Identify which cell holds the provided text, then report its [x, y] central coordinate. 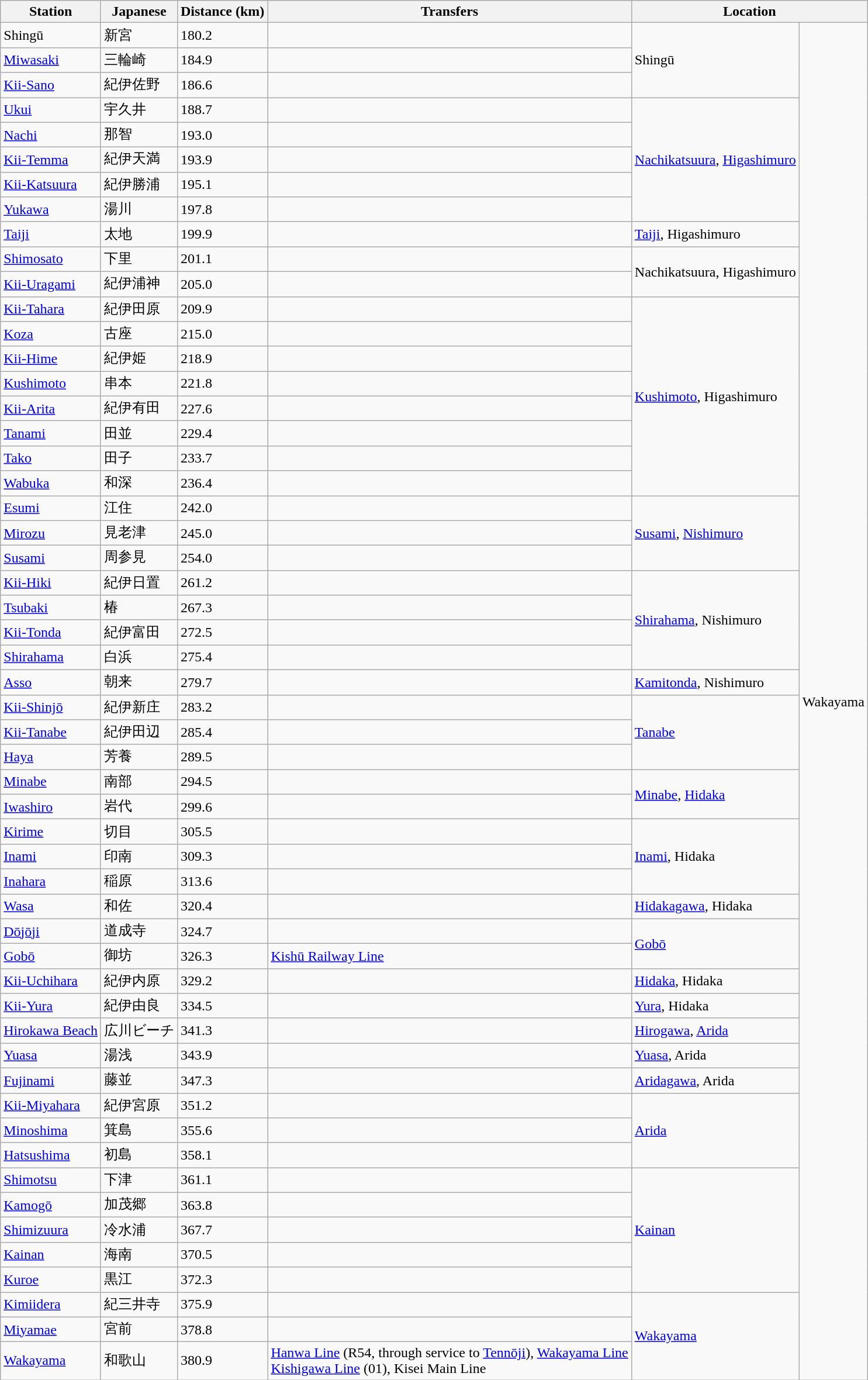
299.6 [222, 807]
Shimizuura [51, 1230]
326.3 [222, 957]
Kuroe [51, 1279]
372.3 [222, 1279]
Minoshima [51, 1131]
海南 [139, 1255]
Kii-Yura [51, 1006]
Tanabe [715, 732]
印南 [139, 856]
那智 [139, 134]
279.7 [222, 682]
Yura, Hidaka [715, 1006]
221.8 [222, 384]
363.8 [222, 1205]
355.6 [222, 1131]
紀伊天満 [139, 160]
Kii-Tahara [51, 309]
Hanwa Line (R54, through service to Tennōji), Wakayama LineKishigawa Line (01), Kisei Main Line [449, 1361]
Kii-Shinjō [51, 708]
加茂郷 [139, 1205]
Location [749, 12]
Yuasa [51, 1056]
紀伊浦神 [139, 284]
椿 [139, 608]
湯浅 [139, 1056]
245.0 [222, 533]
周参見 [139, 558]
見老津 [139, 533]
新宮 [139, 35]
道成寺 [139, 931]
195.1 [222, 185]
347.3 [222, 1081]
370.5 [222, 1255]
358.1 [222, 1155]
御坊 [139, 957]
Transfers [449, 12]
Miwasaki [51, 60]
紀伊姫 [139, 359]
Shirahama, Nishimuro [715, 620]
Hidakagawa, Hidaka [715, 906]
Tanami [51, 434]
Mirozu [51, 533]
Iwashiro [51, 807]
309.3 [222, 856]
田並 [139, 434]
180.2 [222, 35]
Yukawa [51, 209]
和深 [139, 483]
375.9 [222, 1305]
313.6 [222, 882]
Kii-Arita [51, 408]
箕島 [139, 1131]
Tsubaki [51, 608]
261.2 [222, 582]
紀三井寺 [139, 1305]
Wabuka [51, 483]
188.7 [222, 110]
Taiji [51, 234]
芳養 [139, 757]
Inami, Hidaka [715, 857]
Dōjōji [51, 931]
朝来 [139, 682]
初島 [139, 1155]
和歌山 [139, 1361]
藤並 [139, 1081]
Kii-Miyahara [51, 1105]
Hatsushima [51, 1155]
378.8 [222, 1330]
Taiji, Higashimuro [715, 234]
Arida [715, 1130]
329.2 [222, 981]
紀伊日置 [139, 582]
Miyamae [51, 1330]
紀伊由良 [139, 1006]
254.0 [222, 558]
Kii-Hime [51, 359]
下里 [139, 260]
Aridagawa, Arida [715, 1081]
Shimotsu [51, 1180]
Kii-Katsuura [51, 185]
紀伊田辺 [139, 732]
Kii-Temma [51, 160]
Shimosato [51, 260]
紀伊内原 [139, 981]
串本 [139, 384]
Kii-Uchihara [51, 981]
南部 [139, 782]
242.0 [222, 509]
Hirokawa Beach [51, 1030]
Minabe, Hidaka [715, 794]
367.7 [222, 1230]
Susami, Nishimuro [715, 533]
Minabe [51, 782]
Kii-Hiki [51, 582]
Kimiidera [51, 1305]
283.2 [222, 708]
199.9 [222, 234]
Yuasa, Arida [715, 1056]
267.3 [222, 608]
紀伊新庄 [139, 708]
351.2 [222, 1105]
Inahara [51, 882]
218.9 [222, 359]
江住 [139, 509]
Japanese [139, 12]
193.9 [222, 160]
Tako [51, 458]
紀伊富田 [139, 633]
201.1 [222, 260]
227.6 [222, 408]
193.0 [222, 134]
Kii-Tonda [51, 633]
209.9 [222, 309]
宮前 [139, 1330]
紀伊有田 [139, 408]
Kushimoto [51, 384]
341.3 [222, 1030]
Asso [51, 682]
197.8 [222, 209]
広川ビーチ [139, 1030]
236.4 [222, 483]
Susami [51, 558]
Kamitonda, Nishimuro [715, 682]
272.5 [222, 633]
305.5 [222, 832]
稲原 [139, 882]
229.4 [222, 434]
下津 [139, 1180]
Kishū Railway Line [449, 957]
白浜 [139, 657]
Hidaka, Hidaka [715, 981]
太地 [139, 234]
Koza [51, 334]
275.4 [222, 657]
田子 [139, 458]
294.5 [222, 782]
和佐 [139, 906]
紀伊宮原 [139, 1105]
宇久井 [139, 110]
334.5 [222, 1006]
Station [51, 12]
Ukui [51, 110]
Kushimoto, Higashimuro [715, 396]
215.0 [222, 334]
紀伊田原 [139, 309]
361.1 [222, 1180]
黒江 [139, 1279]
紀伊勝浦 [139, 185]
Distance (km) [222, 12]
切目 [139, 832]
Inami [51, 856]
Haya [51, 757]
古座 [139, 334]
380.9 [222, 1361]
Kii-Uragami [51, 284]
Kii-Tanabe [51, 732]
冷水浦 [139, 1230]
Hirogawa, Arida [715, 1030]
Fujinami [51, 1081]
205.0 [222, 284]
Kirime [51, 832]
岩代 [139, 807]
320.4 [222, 906]
324.7 [222, 931]
湯川 [139, 209]
Kamogō [51, 1205]
285.4 [222, 732]
Nachi [51, 134]
紀伊佐野 [139, 85]
233.7 [222, 458]
343.9 [222, 1056]
289.5 [222, 757]
Kii-Sano [51, 85]
Wasa [51, 906]
186.6 [222, 85]
Shirahama [51, 657]
184.9 [222, 60]
Esumi [51, 509]
三輪崎 [139, 60]
